Capture the cell that displays the provided text and extract its [X, Y] central coordinate. 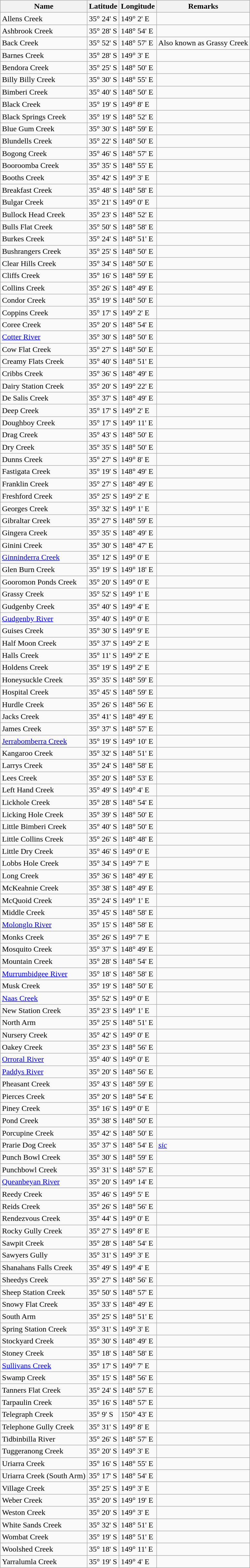
35° 39' S [103, 815]
Lickhole Creek [44, 802]
Sheep Station Creek [44, 1292]
Doughboy Creek [44, 423]
35° 9' S [103, 1415]
149° 22' E [138, 386]
Cliffs Creek [44, 276]
148° 53' E [138, 778]
148° 48' E [138, 839]
35° 21' S [103, 202]
Snowy Flat Creek [44, 1304]
Blue Gum Creek [44, 129]
Long Creek [44, 876]
Piney Creek [44, 1108]
Blundells Creek [44, 141]
Rendezvous Creek [44, 1219]
35° 11' S [103, 655]
Dunns Creek [44, 459]
Licking Hole Creek [44, 815]
Cribbs Creek [44, 374]
Punchbowl Creek [44, 1170]
149° 14' E [138, 1182]
Ginninderra Creek [44, 558]
Pierces Creek [44, 1096]
Sheedys Creek [44, 1280]
Spring Station Creek [44, 1329]
Pheasant Creek [44, 1084]
Lees Creek [44, 778]
Paddys River [44, 1072]
Deep Creek [44, 410]
Murrumbidgee River [44, 974]
Woolshed Creek [44, 1549]
Name [44, 6]
Guises Creek [44, 631]
sic [203, 1145]
Collins Creek [44, 288]
Reids Creek [44, 1206]
Little Bimberi Creek [44, 827]
Bogong Creek [44, 153]
Gudgenby River [44, 619]
Coree Creek [44, 325]
White Sands Creek [44, 1525]
35° 41' S [103, 716]
Also known as Grassy Creek [203, 43]
McQuoid Creek [44, 900]
149° 9' E [138, 631]
Honeysuckle Creek [44, 680]
Gudgenby Creek [44, 606]
Remarks [203, 6]
Village Creek [44, 1488]
Mosquito Creek [44, 949]
Left Hand Creek [44, 790]
Barnes Creek [44, 55]
Larrys Creek [44, 766]
McKeahnie Creek [44, 888]
Burkes Creek [44, 239]
James Creek [44, 729]
Sawyers Gully [44, 1255]
149° 19' E [138, 1500]
Ginini Creek [44, 545]
Condor Creek [44, 300]
Halls Creek [44, 655]
Little Dry Creek [44, 851]
Reedy Creek [44, 1194]
Breakfast Creek [44, 190]
Oakey Creek [44, 1047]
Bimberi Creek [44, 92]
Creamy Flats Creek [44, 362]
Dairy Station Creek [44, 386]
Shanahans Falls Creek [44, 1268]
Middle Creek [44, 912]
35° 44' S [103, 1219]
Bulls Flat Creek [44, 227]
Grassy Creek [44, 594]
Mountain Creek [44, 962]
Glen Burn Creek [44, 570]
Black Creek [44, 104]
Gooromon Ponds Creek [44, 582]
Tidbinbilla River [44, 1439]
Fastigata Creek [44, 472]
Tarpaulin Creek [44, 1402]
Queanbeyan River [44, 1182]
35° 12' S [103, 558]
Nursery Creek [44, 1035]
Lobbs Hole Creek [44, 863]
Stoney Creek [44, 1353]
Cow Flat Creek [44, 349]
Bendora Creek [44, 68]
Billy Billy Creek [44, 80]
North Arm [44, 1023]
Clear Hills Creek [44, 263]
Weber Creek [44, 1500]
Tuggeranong Creek [44, 1451]
149° 18' E [138, 570]
Holdens Creek [44, 668]
Coppins Creek [44, 312]
Tanners Flat Creek [44, 1390]
Gibraltar Creek [44, 521]
149° 5' E [138, 1194]
Musk Creek [44, 986]
148° 47' E [138, 545]
Prarie Dog Creek [44, 1145]
Uriarra Creek (South Arm) [44, 1476]
35° 48' S [103, 190]
Orroral River [44, 1059]
Franklin Creek [44, 484]
Allens Creek [44, 19]
South Arm [44, 1316]
Latitude [103, 6]
Georges Creek [44, 508]
Black Springs Creek [44, 116]
Rocky Gully Creek [44, 1231]
Jacks Creek [44, 716]
Kangaroo Creek [44, 753]
Naas Creek [44, 998]
Sawpit Creek [44, 1243]
Ashbrook Creek [44, 31]
Drag Creek [44, 435]
Sullivans Creek [44, 1366]
Back Creek [44, 43]
Telephone Gully Creek [44, 1427]
Hurdle Creek [44, 704]
New Station Creek [44, 1010]
Pond Creek [44, 1121]
Bushrangers Creek [44, 251]
Booroomba Creek [44, 166]
149° 10' E [138, 741]
Uriarra Creek [44, 1463]
De Salis Creek [44, 398]
Little Collins Creek [44, 839]
Dry Creek [44, 447]
Monks Creek [44, 937]
Yarralumla Creek [44, 1562]
35° 22' S [103, 141]
Cotter River [44, 337]
Freshford Creek [44, 496]
Jerrabomberra Creek [44, 741]
Half Moon Creek [44, 643]
35° 33' S [103, 1304]
Punch Bowl Creek [44, 1158]
Gingera Creek [44, 533]
Swamp Creek [44, 1378]
Hospital Creek [44, 692]
Bullock Head Creek [44, 215]
Porcupine Creek [44, 1133]
Stockyard Creek [44, 1341]
150° 43' E [138, 1415]
Molonglo River [44, 925]
Wombat Creek [44, 1537]
Longitude [138, 6]
Booths Creek [44, 178]
Weston Creek [44, 1512]
Telegraph Creek [44, 1415]
Bulgar Creek [44, 202]
